Extract the [x, y] coordinate from the center of the cell holding the provided text.  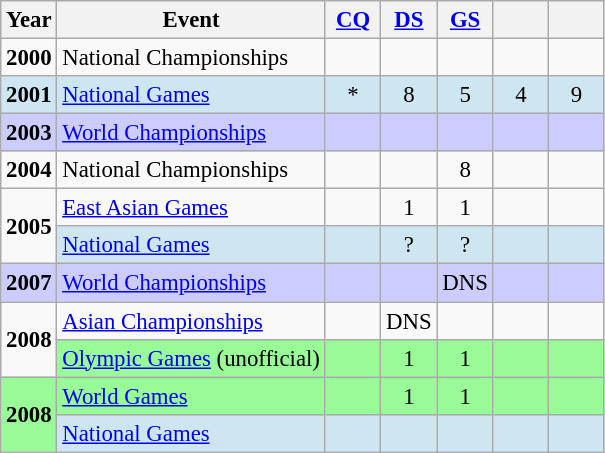
Year [29, 20]
2004 [29, 170]
9 [577, 95]
* [353, 95]
World Games [191, 396]
2007 [29, 283]
2005 [29, 226]
East Asian Games [191, 208]
GS [465, 20]
2001 [29, 95]
2000 [29, 58]
2003 [29, 133]
4 [521, 95]
5 [465, 95]
Olympic Games (unofficial) [191, 358]
CQ [353, 20]
DS [409, 20]
Asian Championships [191, 321]
Event [191, 20]
